Locate the cell with the specified text and output its (X, Y) center coordinate. 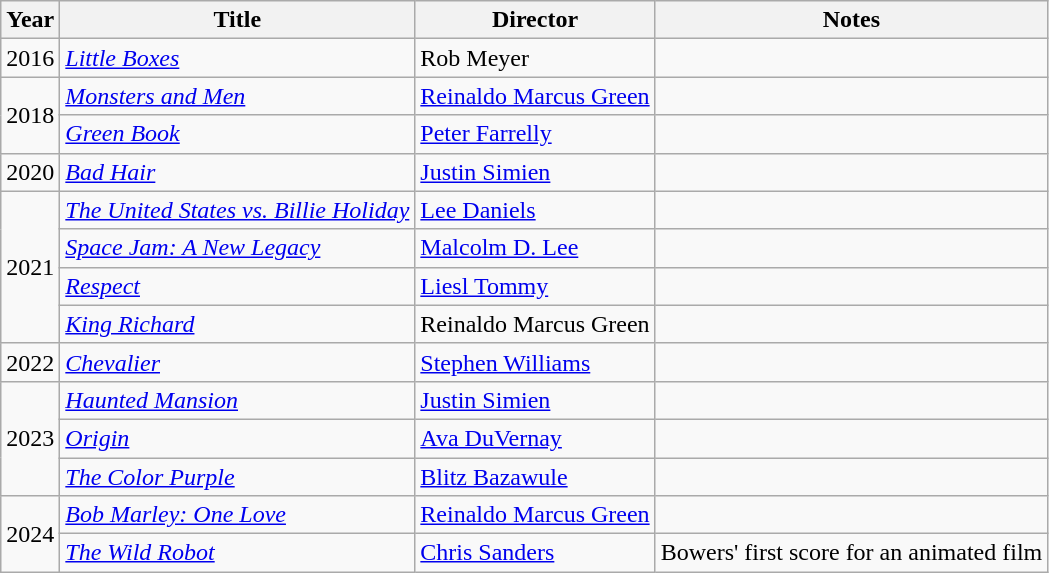
Bob Marley: One Love (238, 515)
Title (238, 20)
The Wild Robot (238, 553)
Green Book (238, 134)
Peter Farrelly (535, 134)
Little Boxes (238, 58)
2020 (30, 172)
The United States vs. Billie Holiday (238, 210)
Ava DuVernay (535, 438)
Lee Daniels (535, 210)
Haunted Mansion (238, 400)
Chevalier (238, 362)
Space Jam: A New Legacy (238, 248)
Rob Meyer (535, 58)
Monsters and Men (238, 96)
Liesl Tommy (535, 286)
Blitz Bazawule (535, 477)
Malcolm D. Lee (535, 248)
Respect (238, 286)
Director (535, 20)
Bad Hair (238, 172)
2024 (30, 534)
2016 (30, 58)
King Richard (238, 324)
The Color Purple (238, 477)
Origin (238, 438)
Bowers' first score for an animated film (852, 553)
2023 (30, 438)
Stephen Williams (535, 362)
2022 (30, 362)
Year (30, 20)
2018 (30, 115)
Notes (852, 20)
Chris Sanders (535, 553)
2021 (30, 267)
